Return the [x, y] coordinate for the center point of the cell that contains the specified text.  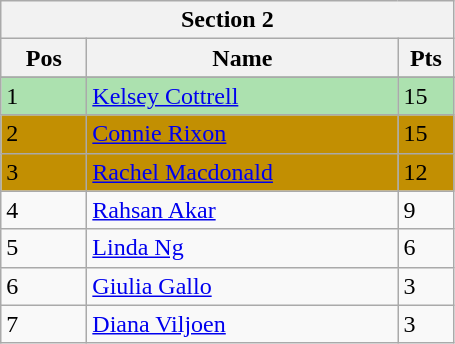
Pos [44, 58]
Linda Ng [242, 248]
2 [44, 134]
9 [426, 210]
7 [44, 324]
Diana Viljoen [242, 324]
1 [44, 96]
Giulia Gallo [242, 286]
5 [44, 248]
Kelsey Cottrell [242, 96]
12 [426, 172]
Pts [426, 58]
4 [44, 210]
Rachel Macdonald [242, 172]
Name [242, 58]
Rahsan Akar [242, 210]
Connie Rixon [242, 134]
Section 2 [228, 20]
